Return [x, y] of the center of cell containing provided text 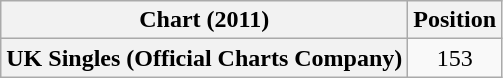
UK Singles (Official Charts Company) [204, 58]
Position [455, 20]
153 [455, 58]
Chart (2011) [204, 20]
